Pinpoint the cell where the given text exists, returning its [x, y] midpoint coordinate. 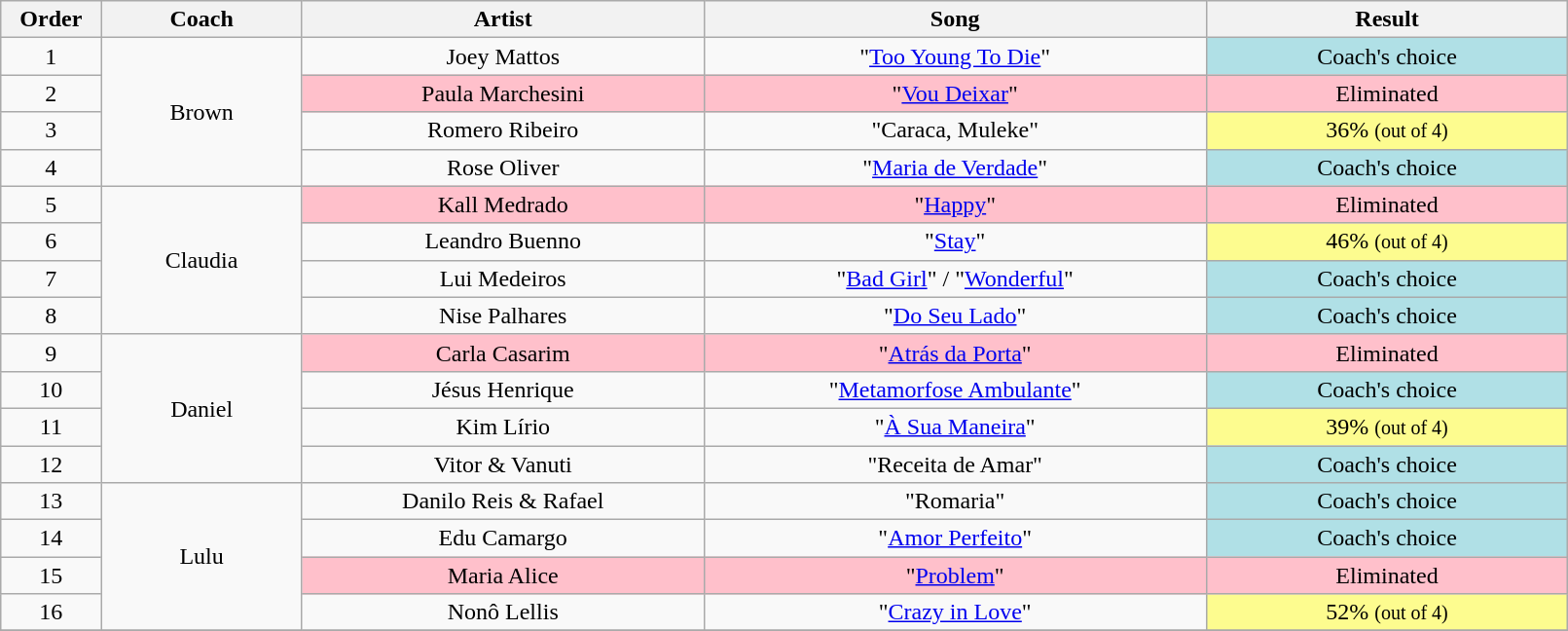
Vitor & Vanuti [502, 464]
14 [51, 538]
Lulu [201, 557]
Edu Camargo [502, 538]
Nise Palhares [502, 315]
39% (out of 4) [1387, 427]
52% (out of 4) [1387, 612]
"Stay" [955, 241]
Romero Ribeiro [502, 130]
Lui Medeiros [502, 278]
9 [51, 353]
Leandro Buenno [502, 241]
"Amor Perfeito" [955, 538]
Coach [201, 19]
"Maria de Verdade" [955, 167]
10 [51, 390]
Joey Mattos [502, 56]
Kall Medrado [502, 204]
12 [51, 464]
"Vou Deixar" [955, 93]
"À Sua Maneira" [955, 427]
"Happy" [955, 204]
"Atrás da Porta" [955, 353]
"Caraca, Muleke" [955, 130]
13 [51, 501]
36% (out of 4) [1387, 130]
15 [51, 575]
4 [51, 167]
"Receita de Amar" [955, 464]
6 [51, 241]
"Crazy in Love" [955, 612]
Jésus Henrique [502, 390]
3 [51, 130]
11 [51, 427]
8 [51, 315]
Claudia [201, 260]
1 [51, 56]
"Problem" [955, 575]
"Romaria" [955, 501]
"Too Young To Die" [955, 56]
Paula Marchesini [502, 93]
Rose Oliver [502, 167]
5 [51, 204]
Song [955, 19]
"Do Seu Lado" [955, 315]
Kim Lírio [502, 427]
Artist [502, 19]
Brown [201, 112]
Nonô Lellis [502, 612]
Maria Alice [502, 575]
7 [51, 278]
Carla Casarim [502, 353]
16 [51, 612]
"Metamorfose Ambulante" [955, 390]
Order [51, 19]
2 [51, 93]
"Bad Girl" / "Wonderful" [955, 278]
Danilo Reis & Rafael [502, 501]
Daniel [201, 408]
46% (out of 4) [1387, 241]
Result [1387, 19]
